Capture the cell that displays the provided text and extract its (X, Y) central coordinate. 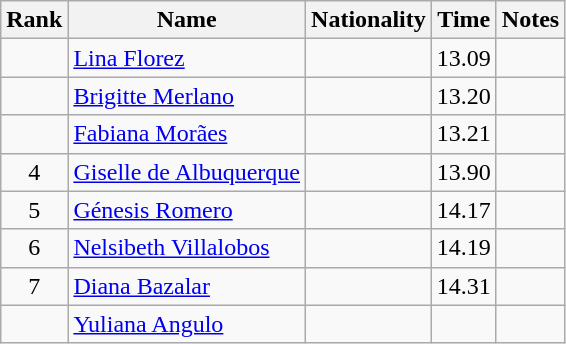
14.31 (464, 286)
14.17 (464, 210)
Lina Florez (187, 58)
13.21 (464, 134)
Giselle de Albuquerque (187, 172)
14.19 (464, 248)
Yuliana Angulo (187, 324)
Diana Bazalar (187, 286)
13.20 (464, 96)
Brigitte Merlano (187, 96)
13.90 (464, 172)
Notes (530, 20)
Nelsibeth Villalobos (187, 248)
7 (34, 286)
Fabiana Morães (187, 134)
5 (34, 210)
Génesis Romero (187, 210)
13.09 (464, 58)
4 (34, 172)
Nationality (369, 20)
6 (34, 248)
Time (464, 20)
Rank (34, 20)
Name (187, 20)
